For the text-containing cell, return its midpoint in [X, Y] coordinate format. 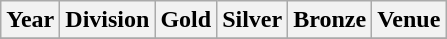
Venue [409, 20]
Silver [252, 20]
Division [108, 20]
Gold [186, 20]
Year [30, 20]
Bronze [330, 20]
